Scan for the cell matching the given text and deliver its [X, Y] coordinate at center. 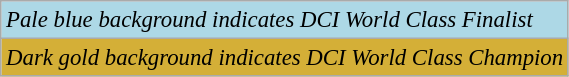
Pale blue background indicates DCI World Class Finalist [285, 20]
Dark gold background indicates DCI World Class Champion [285, 58]
